Find where the given text appears and provide that cell's center as [x, y] coordinate. 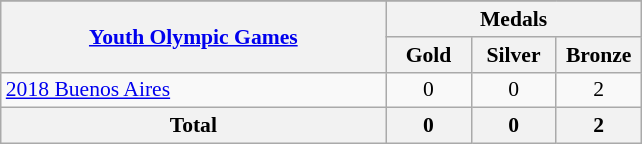
2018 Buenos Aires [194, 90]
Youth Olympic Games [194, 36]
Gold [428, 54]
Total [194, 126]
Silver [514, 54]
Bronze [598, 54]
Medals [514, 19]
